Return [x, y] of the center of cell containing provided text 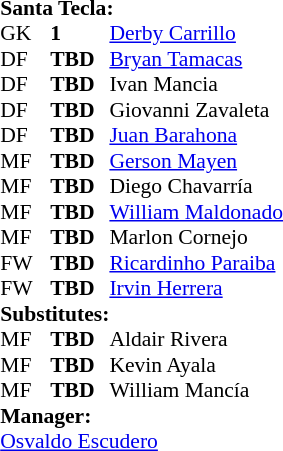
William Maldonado [196, 212]
Aldair Rivera [196, 339]
GK [25, 33]
Ivan Mancia [196, 85]
Ricardinho Paraiba [196, 263]
Substitutes: [54, 314]
Kevin Ayala [196, 365]
Gerson Mayen [196, 161]
Derby Carrillo [196, 33]
Bryan Tamacas [196, 59]
William Mancía [196, 391]
Giovanni Zavaleta [196, 110]
Marlon Cornejo [196, 237]
Irvin Herrera [196, 289]
1 [80, 33]
Diego Chavarría [196, 187]
Manager: [142, 416]
Juan Barahona [196, 135]
